Capture the cell that displays the provided text and extract its [X, Y] central coordinate. 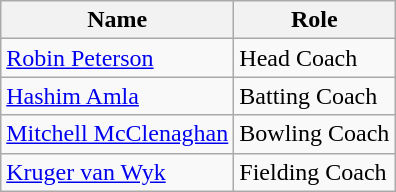
Name [118, 20]
Batting Coach [314, 96]
Role [314, 20]
Bowling Coach [314, 134]
Mitchell McClenaghan [118, 134]
Robin Peterson [118, 58]
Hashim Amla [118, 96]
Fielding Coach [314, 172]
Head Coach [314, 58]
Kruger van Wyk [118, 172]
